Return the [X, Y] coordinate for the center point of the cell that contains the specified text.  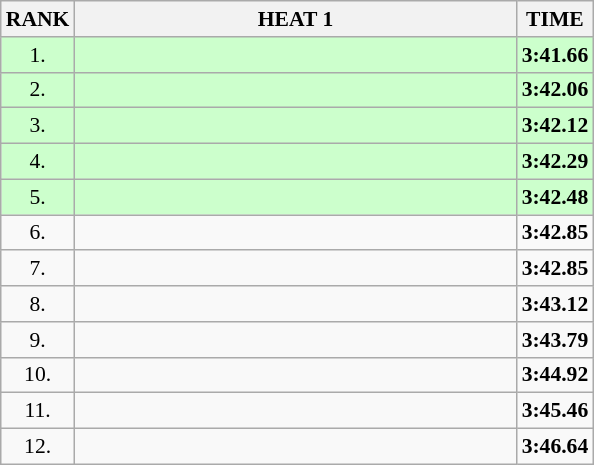
4. [38, 162]
3:43.79 [556, 340]
HEAT 1 [295, 19]
3:45.46 [556, 411]
6. [38, 233]
3:41.66 [556, 55]
3:42.06 [556, 90]
3. [38, 126]
3:44.92 [556, 375]
RANK [38, 19]
3:42.29 [556, 162]
12. [38, 447]
7. [38, 269]
3:42.48 [556, 197]
1. [38, 55]
8. [38, 304]
10. [38, 375]
11. [38, 411]
3:43.12 [556, 304]
5. [38, 197]
3:42.12 [556, 126]
3:46.64 [556, 447]
2. [38, 90]
TIME [556, 19]
9. [38, 340]
